Output the [X, Y] coordinate of the center of the cell containing the given text.  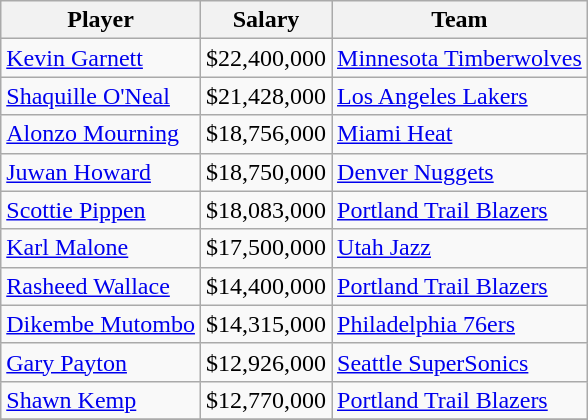
Minnesota Timberwolves [460, 58]
Shawn Kemp [101, 400]
Juwan Howard [101, 172]
Philadelphia 76ers [460, 324]
$12,926,000 [266, 362]
$22,400,000 [266, 58]
Seattle SuperSonics [460, 362]
Miami Heat [460, 134]
Player [101, 20]
Gary Payton [101, 362]
Shaquille O'Neal [101, 96]
Karl Malone [101, 248]
Rasheed Wallace [101, 286]
Alonzo Mourning [101, 134]
Team [460, 20]
$21,428,000 [266, 96]
$18,083,000 [266, 210]
Salary [266, 20]
$17,500,000 [266, 248]
Dikembe Mutombo [101, 324]
Denver Nuggets [460, 172]
Kevin Garnett [101, 58]
Utah Jazz [460, 248]
$18,750,000 [266, 172]
Los Angeles Lakers [460, 96]
Scottie Pippen [101, 210]
$18,756,000 [266, 134]
$14,315,000 [266, 324]
$12,770,000 [266, 400]
$14,400,000 [266, 286]
